Search for the cell housing the specified text and yield its [x, y] center coordinate. 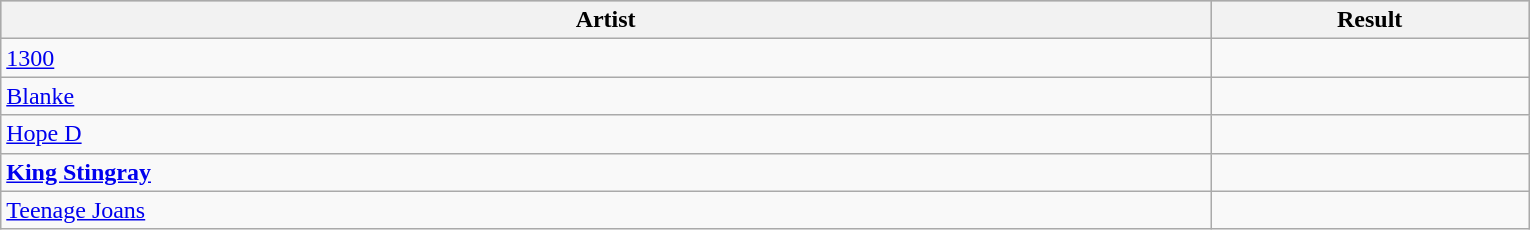
1300 [606, 58]
Result [1369, 20]
Teenage Joans [606, 210]
Blanke [606, 96]
King Stingray [606, 172]
Hope D [606, 134]
Artist [606, 20]
